From the cell containing the given text, extract its center point as (X, Y) coordinate. 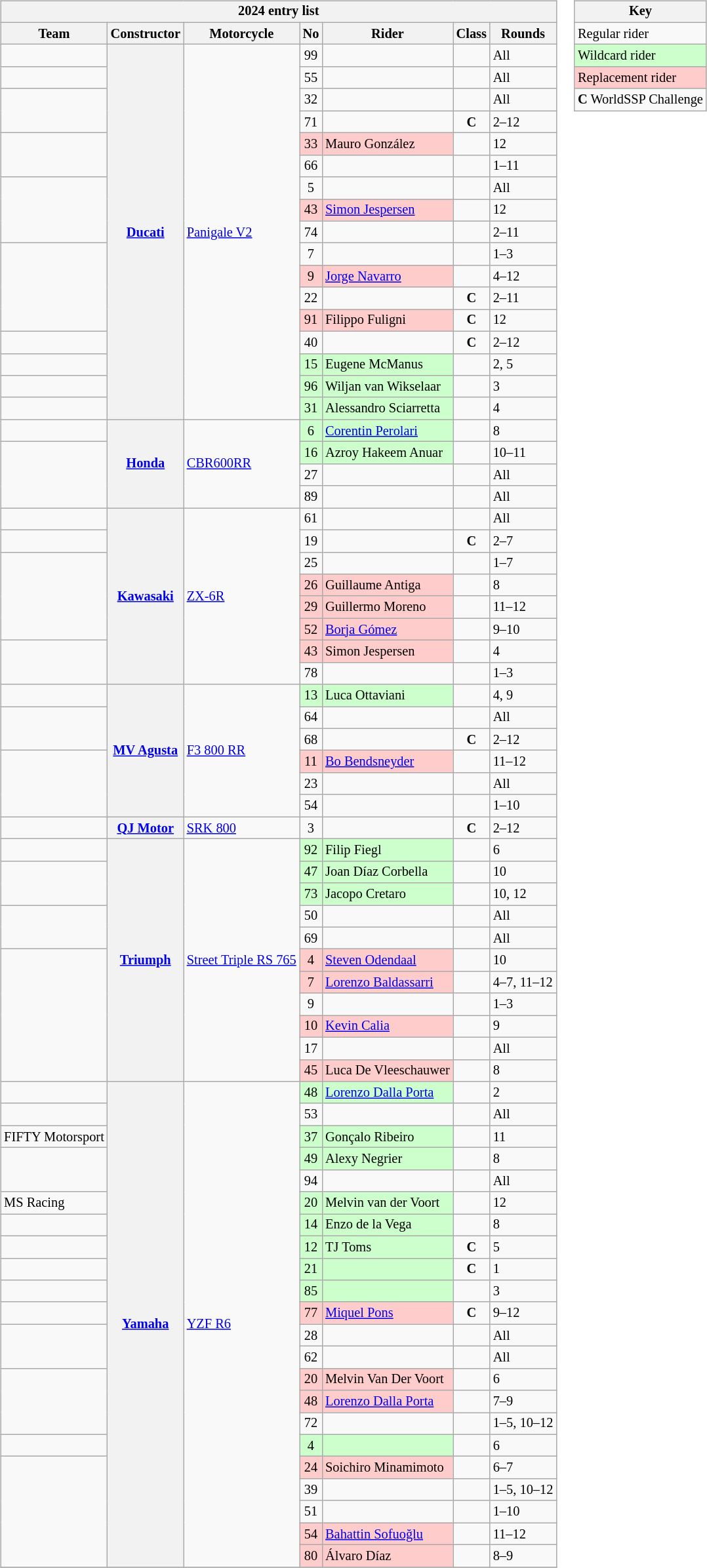
Regular rider (640, 33)
1–7 (523, 563)
2024 entry list (278, 12)
9–12 (523, 1313)
61 (311, 519)
MS Racing (54, 1203)
2–7 (523, 541)
40 (311, 342)
9–10 (523, 629)
31 (311, 408)
Key (640, 12)
Melvin van der Voort (388, 1203)
Corentin Perolari (388, 431)
8–9 (523, 1556)
Panigale V2 (241, 232)
Triumph (146, 960)
MV Agusta (146, 751)
92 (311, 850)
Yamaha (146, 1324)
Wildcard rider (640, 56)
10–11 (523, 453)
50 (311, 916)
Replacement rider (640, 78)
80 (311, 1556)
Borja Gómez (388, 629)
23 (311, 784)
49 (311, 1159)
2 (523, 1093)
89 (311, 497)
2, 5 (523, 364)
25 (311, 563)
52 (311, 629)
Mauro González (388, 144)
Rider (388, 33)
85 (311, 1291)
Filippo Fuligni (388, 321)
4–7, 11–12 (523, 983)
39 (311, 1490)
TJ Toms (388, 1247)
Alessandro Sciarretta (388, 408)
Miquel Pons (388, 1313)
17 (311, 1048)
24 (311, 1468)
Lorenzo Baldassarri (388, 983)
Jorge Navarro (388, 277)
ZX-6R (241, 597)
68 (311, 739)
10, 12 (523, 894)
Honda (146, 464)
Jacopo Cretaro (388, 894)
Guillaume Antiga (388, 585)
37 (311, 1137)
1 (523, 1269)
64 (311, 718)
Team (54, 33)
CBR600RR (241, 464)
Rounds (523, 33)
Bahattin Sofuoğlu (388, 1534)
22 (311, 298)
Luca Ottaviani (388, 696)
Azroy Hakeem Anuar (388, 453)
28 (311, 1335)
45 (311, 1070)
15 (311, 364)
71 (311, 122)
96 (311, 387)
Enzo de la Vega (388, 1225)
Kevin Calia (388, 1027)
62 (311, 1358)
F3 800 RR (241, 751)
27 (311, 475)
QJ Motor (146, 828)
Gonçalo Ribeiro (388, 1137)
No (311, 33)
29 (311, 607)
4, 9 (523, 696)
Soichiro Minamimoto (388, 1468)
1–11 (523, 166)
YZF R6 (241, 1324)
51 (311, 1512)
6–7 (523, 1468)
33 (311, 144)
7–9 (523, 1401)
21 (311, 1269)
Steven Odendaal (388, 960)
66 (311, 166)
99 (311, 56)
Alexy Negrier (388, 1159)
Kawasaki (146, 597)
Luca De Vleeschauwer (388, 1070)
53 (311, 1114)
13 (311, 696)
72 (311, 1424)
16 (311, 453)
14 (311, 1225)
Class (472, 33)
32 (311, 100)
Bo Bendsneyder (388, 762)
Filip Fiegl (388, 850)
FIFTY Motorsport (54, 1137)
Motorcycle (241, 33)
Ducati (146, 232)
91 (311, 321)
94 (311, 1181)
Eugene McManus (388, 364)
Álvaro Díaz (388, 1556)
Street Triple RS 765 (241, 960)
73 (311, 894)
SRK 800 (241, 828)
Wiljan van Wikselaar (388, 387)
77 (311, 1313)
C WorldSSP Challenge (640, 100)
Constructor (146, 33)
Joan Díaz Corbella (388, 872)
78 (311, 673)
Melvin Van Der Voort (388, 1379)
4–12 (523, 277)
19 (311, 541)
Guillermo Moreno (388, 607)
26 (311, 585)
47 (311, 872)
55 (311, 78)
69 (311, 938)
74 (311, 232)
